Extract the (X, Y) coordinate from the center of the cell holding the provided text.  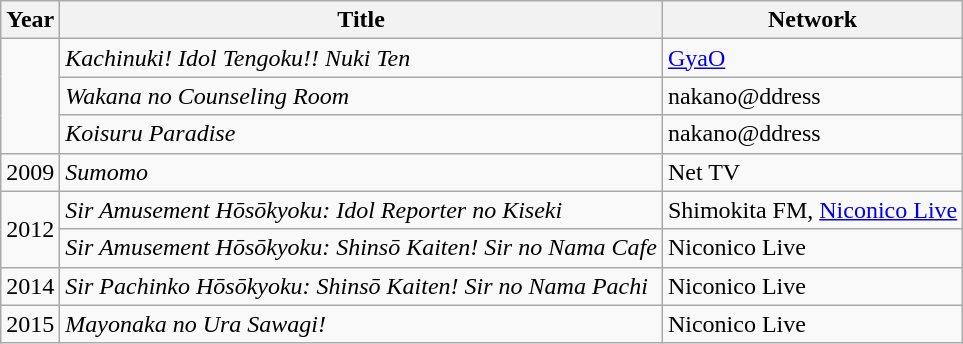
Sir Amusement Hōsōkyoku: Shinsō Kaiten! Sir no Nama Cafe (362, 248)
2009 (30, 172)
Wakana no Counseling Room (362, 96)
Sir Amusement Hōsōkyoku: Idol Reporter no Kiseki (362, 210)
Sir Pachinko Hōsōkyoku: Shinsō Kaiten! Sir no Nama Pachi (362, 286)
GyaO (812, 58)
2015 (30, 324)
Kachinuki! Idol Tengoku!! Nuki Ten (362, 58)
Network (812, 20)
Net TV (812, 172)
Mayonaka no Ura Sawagi! (362, 324)
Koisuru Paradise (362, 134)
2012 (30, 229)
Title (362, 20)
Year (30, 20)
Sumomo (362, 172)
Shimokita FM, Niconico Live (812, 210)
2014 (30, 286)
